Find where the given text appears and provide that cell's center as [x, y] coordinate. 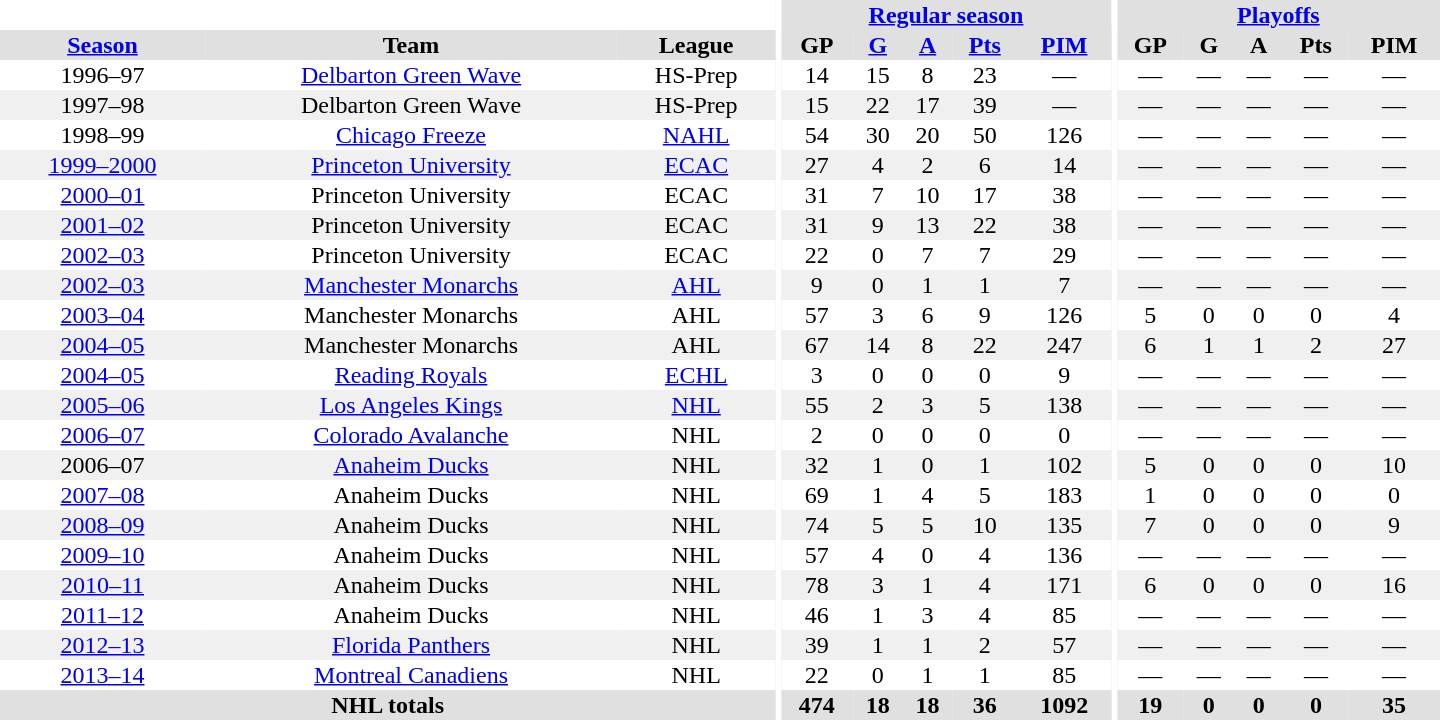
2003–04 [102, 315]
1997–98 [102, 105]
2013–14 [102, 675]
ECHL [696, 375]
Team [411, 45]
135 [1064, 525]
2007–08 [102, 495]
20 [928, 135]
1999–2000 [102, 165]
1996–97 [102, 75]
35 [1394, 705]
1092 [1064, 705]
Florida Panthers [411, 645]
2001–02 [102, 225]
Season [102, 45]
23 [984, 75]
78 [817, 585]
29 [1064, 255]
36 [984, 705]
171 [1064, 585]
2011–12 [102, 615]
2008–09 [102, 525]
30 [878, 135]
League [696, 45]
Playoffs [1278, 15]
50 [984, 135]
67 [817, 345]
Chicago Freeze [411, 135]
32 [817, 465]
2000–01 [102, 195]
54 [817, 135]
247 [1064, 345]
183 [1064, 495]
138 [1064, 405]
Montreal Canadiens [411, 675]
NHL totals [388, 705]
74 [817, 525]
NAHL [696, 135]
2009–10 [102, 555]
16 [1394, 585]
69 [817, 495]
1998–99 [102, 135]
2010–11 [102, 585]
Reading Royals [411, 375]
2012–13 [102, 645]
2005–06 [102, 405]
19 [1150, 705]
55 [817, 405]
102 [1064, 465]
46 [817, 615]
Colorado Avalanche [411, 435]
13 [928, 225]
Los Angeles Kings [411, 405]
136 [1064, 555]
Regular season [946, 15]
474 [817, 705]
